Provide the (x, y) coordinate of the cell's center where the given text is located.  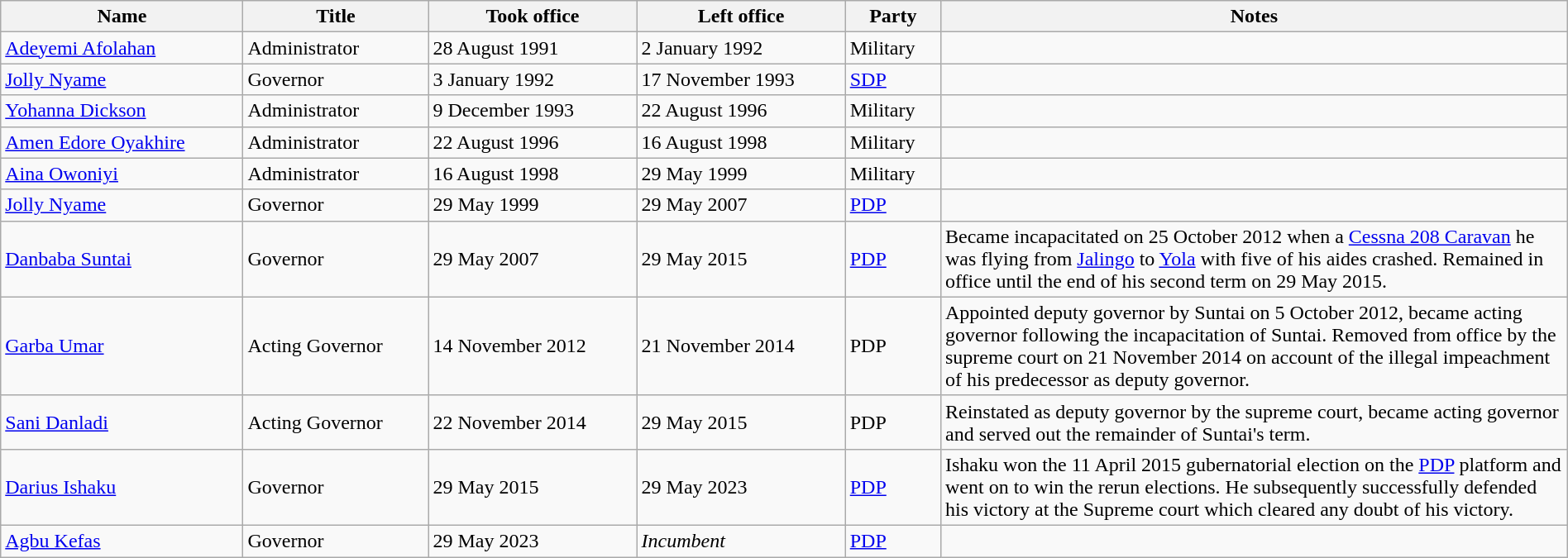
Aina Owoniyi (122, 174)
14 November 2012 (533, 346)
9 December 1993 (533, 111)
Yohanna Dickson (122, 111)
Party (893, 17)
Danbaba Suntai (122, 259)
22 November 2014 (533, 422)
SDP (893, 79)
Sani Danladi (122, 422)
Incumbent (741, 541)
21 November 2014 (741, 346)
28 August 1991 (533, 48)
Name (122, 17)
17 November 1993 (741, 79)
3 January 1992 (533, 79)
Title (336, 17)
Reinstated as deputy governor by the supreme court, became acting governor and served out the remainder of Suntai's term. (1254, 422)
Amen Edore Oyakhire (122, 142)
Garba Umar (122, 346)
Darius Ishaku (122, 487)
Agbu Kefas (122, 541)
Took office (533, 17)
Adeyemi Afolahan (122, 48)
Notes (1254, 17)
2 January 1992 (741, 48)
Left office (741, 17)
